Identify which cell holds the provided text, then report its (X, Y) central coordinate. 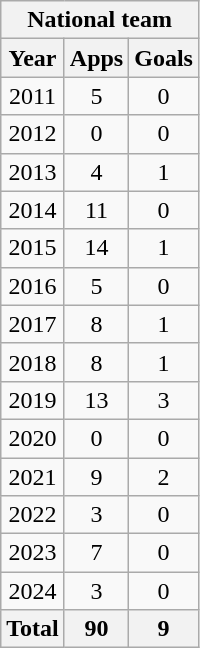
2019 (33, 400)
2012 (33, 134)
2021 (33, 477)
2016 (33, 286)
13 (96, 400)
2022 (33, 515)
2 (164, 477)
14 (96, 248)
2023 (33, 553)
Apps (96, 58)
2011 (33, 96)
2024 (33, 591)
2015 (33, 248)
2014 (33, 210)
90 (96, 629)
Goals (164, 58)
Year (33, 58)
7 (96, 553)
Total (33, 629)
National team (100, 20)
2020 (33, 438)
2013 (33, 172)
2018 (33, 362)
2017 (33, 324)
4 (96, 172)
11 (96, 210)
